Return the [X, Y] coordinate for the center point of the cell that contains the specified text.  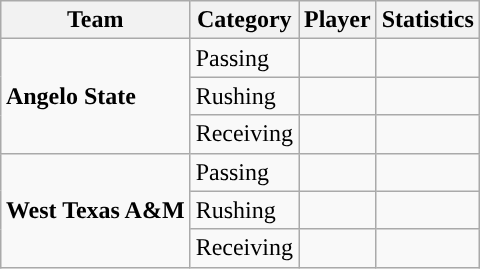
Category [244, 20]
Player [337, 20]
Team [95, 20]
Statistics [428, 20]
Angelo State [95, 96]
West Texas A&M [95, 210]
